Search for the cell housing the specified text and yield its (X, Y) center coordinate. 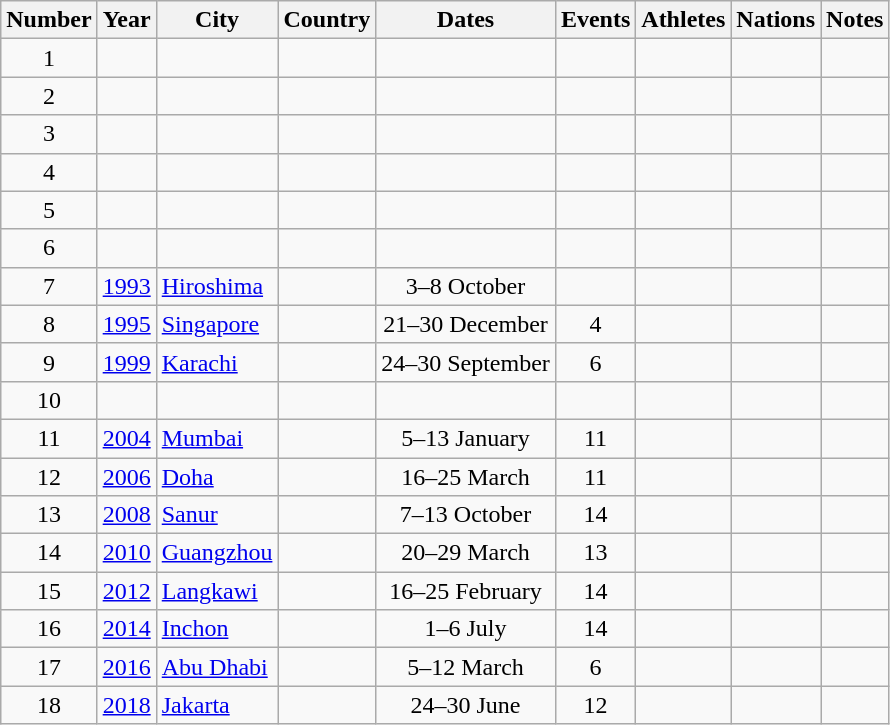
Mumbai (217, 438)
16–25 March (466, 477)
16 (49, 629)
3–8 October (466, 286)
Doha (217, 477)
2 (49, 96)
5 (49, 210)
9 (49, 362)
2018 (126, 705)
1 (49, 58)
Karachi (217, 362)
1–6 July (466, 629)
2016 (126, 667)
2004 (126, 438)
5–12 March (466, 667)
3 (49, 134)
1993 (126, 286)
Abu Dhabi (217, 667)
Nations (776, 20)
5–13 January (466, 438)
2012 (126, 591)
Guangzhou (217, 553)
Dates (466, 20)
Sanur (217, 515)
24–30 June (466, 705)
21–30 December (466, 324)
20–29 March (466, 553)
Number (49, 20)
15 (49, 591)
8 (49, 324)
Langkawi (217, 591)
18 (49, 705)
City (217, 20)
24–30 September (466, 362)
2014 (126, 629)
Events (595, 20)
2010 (126, 553)
2006 (126, 477)
Notes (855, 20)
Year (126, 20)
10 (49, 400)
16–25 February (466, 591)
Jakarta (217, 705)
7–13 October (466, 515)
7 (49, 286)
Athletes (684, 20)
Inchon (217, 629)
1999 (126, 362)
Singapore (217, 324)
2008 (126, 515)
17 (49, 667)
Hiroshima (217, 286)
Country (327, 20)
1995 (126, 324)
